Scan for the cell matching the given text and deliver its [X, Y] coordinate at center. 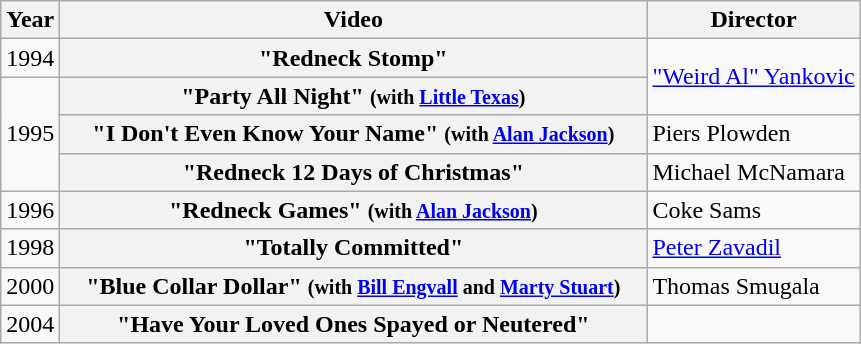
2004 [30, 324]
"Redneck Games" (with Alan Jackson) [354, 210]
"Redneck Stomp" [354, 58]
1996 [30, 210]
Year [30, 20]
"Weird Al" Yankovic [754, 77]
1995 [30, 134]
"I Don't Even Know Your Name" (with Alan Jackson) [354, 134]
"Blue Collar Dollar" (with Bill Engvall and Marty Stuart) [354, 286]
Piers Plowden [754, 134]
"Party All Night" (with Little Texas) [354, 96]
2000 [30, 286]
1998 [30, 248]
Coke Sams [754, 210]
"Redneck 12 Days of Christmas" [354, 172]
Director [754, 20]
"Have Your Loved Ones Spayed or Neutered" [354, 324]
Michael McNamara [754, 172]
Peter Zavadil [754, 248]
Thomas Smugala [754, 286]
"Totally Committed" [354, 248]
Video [354, 20]
1994 [30, 58]
